Search for the cell housing the specified text and yield its [x, y] center coordinate. 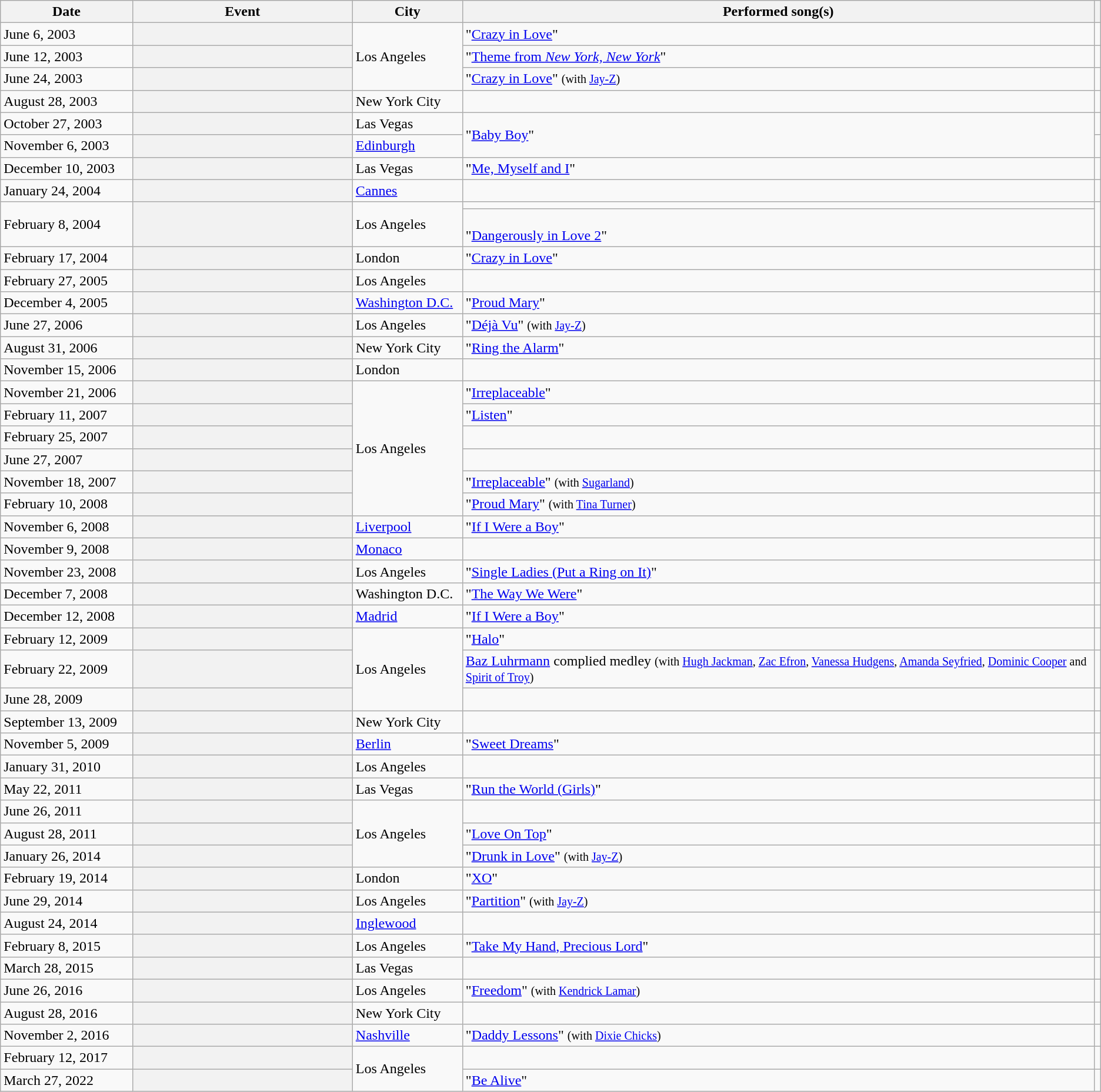
City [407, 12]
"Take My Hand, Precious Lord" [778, 945]
February 22, 2009 [66, 670]
November 2, 2016 [66, 1036]
June 6, 2003 [66, 34]
"Theme from New York, New York" [778, 56]
Berlin [407, 744]
June 27, 2006 [66, 325]
March 28, 2015 [66, 968]
Nashville [407, 1036]
"Sweet Dreams" [778, 744]
Liverpool [407, 527]
February 12, 2009 [66, 638]
November 18, 2007 [66, 482]
"Irreplaceable" (with Sugarland) [778, 482]
August 28, 2003 [66, 101]
"Crazy in Love" (with Jay-Z) [778, 79]
"Halo" [778, 638]
June 12, 2003 [66, 56]
June 26, 2011 [66, 811]
November 5, 2009 [66, 744]
"Ring the Alarm" [778, 348]
"Irreplaceable" [778, 392]
Edinburgh [407, 146]
January 31, 2010 [66, 767]
"Drunk in Love" (with Jay-Z) [778, 856]
"Love On Top" [778, 834]
"The Way We Were" [778, 594]
February 8, 2004 [66, 224]
Inglewood [407, 923]
November 21, 2006 [66, 392]
Monaco [407, 549]
August 28, 2016 [66, 1013]
December 4, 2005 [66, 303]
March 27, 2022 [66, 1080]
February 27, 2005 [66, 281]
"Daddy Lessons" (with Dixie Chicks) [778, 1036]
"Freedom" (with Kendrick Lamar) [778, 990]
August 31, 2006 [66, 348]
December 12, 2008 [66, 616]
"Me, Myself and I" [778, 168]
October 27, 2003 [66, 124]
February 19, 2014 [66, 878]
June 26, 2016 [66, 990]
"XO" [778, 878]
February 8, 2015 [66, 945]
January 24, 2004 [66, 191]
Cannes [407, 191]
February 25, 2007 [66, 437]
"Baby Boy" [778, 135]
"Partition" (with Jay-Z) [778, 901]
Performed song(s) [778, 12]
May 22, 2011 [66, 789]
"Run the World (Girls)" [778, 789]
December 7, 2008 [66, 594]
December 10, 2003 [66, 168]
February 17, 2004 [66, 258]
September 13, 2009 [66, 722]
"Be Alive" [778, 1080]
November 9, 2008 [66, 549]
June 29, 2014 [66, 901]
November 23, 2008 [66, 571]
June 24, 2003 [66, 79]
Madrid [407, 616]
February 11, 2007 [66, 415]
Baz Luhrmann complied medley (with Hugh Jackman, Zac Efron, Vanessa Hudgens, Amanda Seyfried, Dominic Cooper and Spirit of Troy) [778, 670]
Event [242, 12]
June 28, 2009 [66, 700]
February 10, 2008 [66, 504]
Date [66, 12]
"Listen" [778, 415]
"Proud Mary" [778, 303]
"Proud Mary" (with Tina Turner) [778, 504]
November 15, 2006 [66, 370]
January 26, 2014 [66, 856]
February 12, 2017 [66, 1058]
June 27, 2007 [66, 460]
"Single Ladies (Put a Ring on It)" [778, 571]
November 6, 2003 [66, 146]
August 24, 2014 [66, 923]
"Dangerously in Love 2" [778, 227]
August 28, 2011 [66, 834]
"Déjà Vu" (with Jay-Z) [778, 325]
November 6, 2008 [66, 527]
